Return the [X, Y] coordinate for the center point of the cell that contains the specified text.  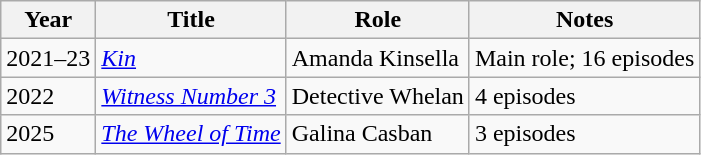
3 episodes [584, 134]
Galina Casban [378, 134]
2022 [48, 96]
Witness Number 3 [191, 96]
4 episodes [584, 96]
Year [48, 20]
Title [191, 20]
The Wheel of Time [191, 134]
Kin [191, 58]
2025 [48, 134]
Main role; 16 episodes [584, 58]
Notes [584, 20]
2021–23 [48, 58]
Detective Whelan [378, 96]
Amanda Kinsella [378, 58]
Role [378, 20]
